Extract the (X, Y) coordinate from the center of the cell holding the provided text.  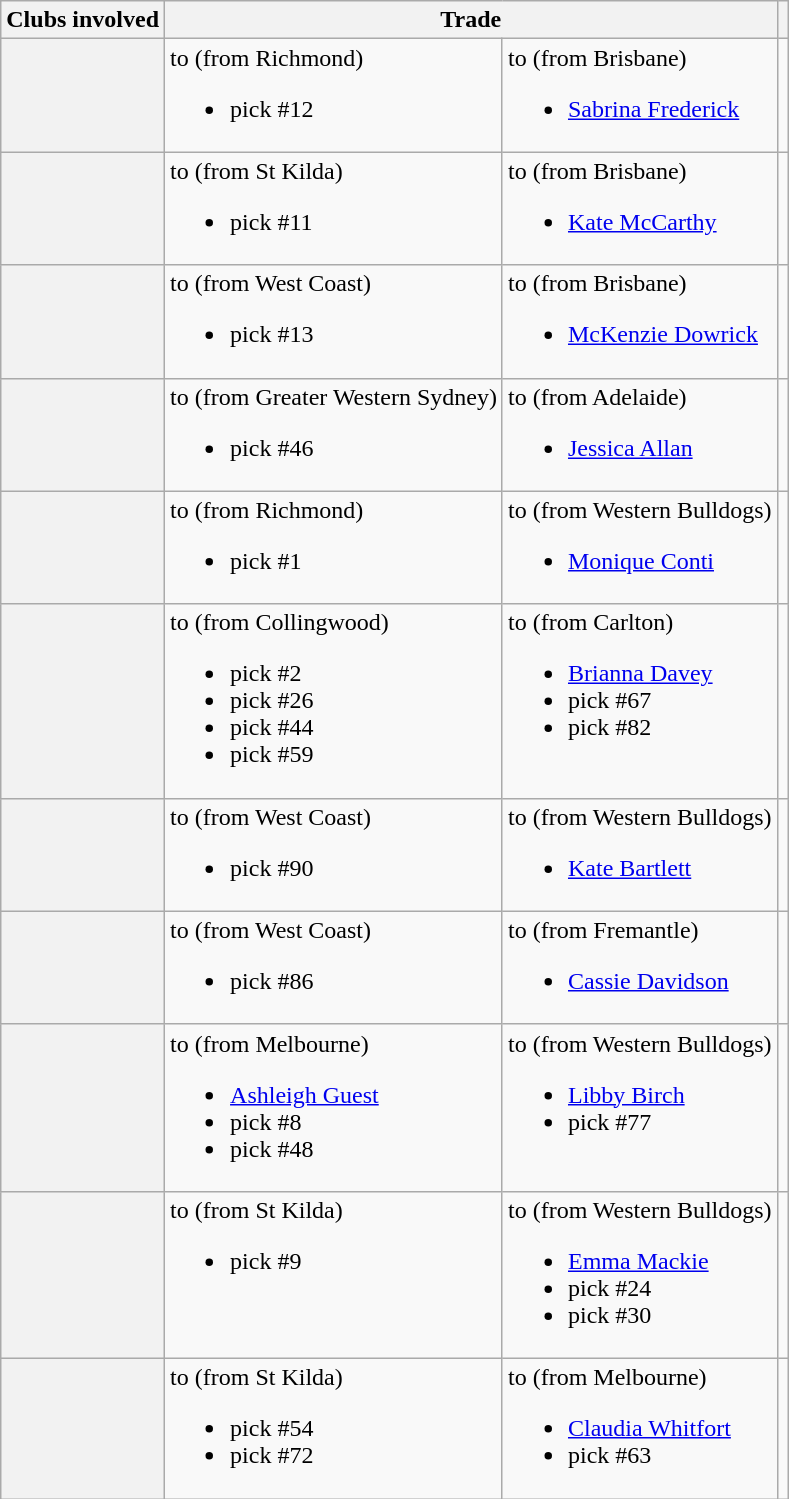
to (from Melbourne)Claudia Whitfortpick #63 (640, 1428)
to (from Western Bulldogs)Monique Conti (640, 548)
to (from West Coast)pick #13 (334, 322)
to (from Fremantle)Cassie Davidson (640, 968)
to (from St Kilda)pick #9 (334, 1274)
to (from Brisbane)Sabrina Frederick (640, 96)
to (from Melbourne)Ashleigh Guestpick #8pick #48 (334, 1108)
to (from Adelaide)Jessica Allan (640, 434)
to (from Greater Western Sydney)pick #46 (334, 434)
to (from Collingwood)pick #2pick #26pick #44pick #59 (334, 701)
to (from Western Bulldogs)Libby Birchpick #77 (640, 1108)
to (from Richmond)pick #1 (334, 548)
to (from Brisbane)Kate McCarthy (640, 208)
Clubs involved (83, 20)
to (from West Coast)pick #86 (334, 968)
to (from Brisbane)McKenzie Dowrick (640, 322)
to (from West Coast)pick #90 (334, 854)
to (from Western Bulldogs)Emma Mackiepick #24pick #30 (640, 1274)
to (from Richmond)pick #12 (334, 96)
to (from St Kilda)pick #54pick #72 (334, 1428)
to (from Carlton)Brianna Daveypick #67pick #82 (640, 701)
to (from Western Bulldogs)Kate Bartlett (640, 854)
to (from St Kilda)pick #11 (334, 208)
Trade (472, 20)
